Search for the cell housing the specified text and yield its [X, Y] center coordinate. 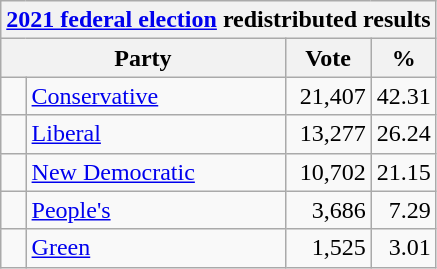
Liberal [156, 134]
% [404, 58]
2021 federal election redistributed results [218, 20]
Party [143, 58]
10,702 [328, 172]
42.31 [404, 96]
26.24 [404, 134]
New Democratic [156, 172]
13,277 [328, 134]
21.15 [404, 172]
Green [156, 248]
7.29 [404, 210]
Conservative [156, 96]
21,407 [328, 96]
3,686 [328, 210]
Vote [328, 58]
3.01 [404, 248]
People's [156, 210]
1,525 [328, 248]
